Search for the cell housing the specified text and yield its [X, Y] center coordinate. 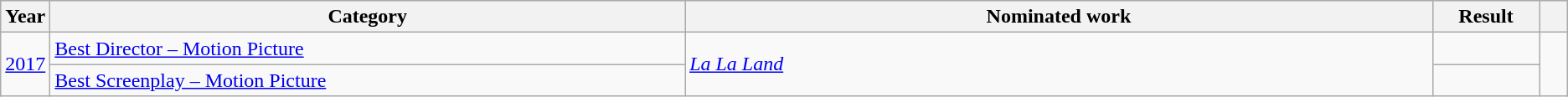
Nominated work [1059, 17]
Best Director – Motion Picture [368, 48]
Category [368, 17]
Year [25, 17]
La La Land [1059, 64]
Result [1486, 17]
Best Screenplay – Motion Picture [368, 80]
2017 [25, 64]
